Detect which cell encompasses the target text, then output its [X, Y] center coordinate. 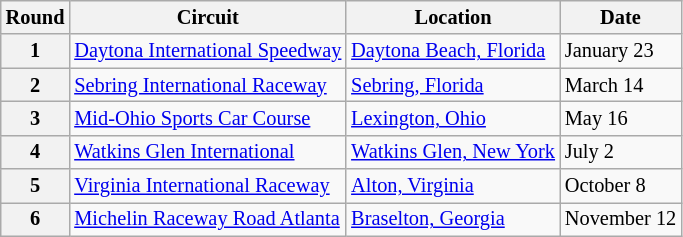
July 2 [620, 152]
May 16 [620, 118]
5 [36, 186]
Lexington, Ohio [453, 118]
January 23 [620, 51]
October 8 [620, 186]
3 [36, 118]
Virginia International Raceway [208, 186]
2 [36, 85]
Watkins Glen, New York [453, 152]
Alton, Virginia [453, 186]
November 12 [620, 219]
Round [36, 17]
Michelin Raceway Road Atlanta [208, 219]
4 [36, 152]
Sebring, Florida [453, 85]
6 [36, 219]
Sebring International Raceway [208, 85]
Braselton, Georgia [453, 219]
Mid-Ohio Sports Car Course [208, 118]
Date [620, 17]
March 14 [620, 85]
Location [453, 17]
Daytona Beach, Florida [453, 51]
1 [36, 51]
Circuit [208, 17]
Daytona International Speedway [208, 51]
Watkins Glen International [208, 152]
